Scan for the cell matching the given text and deliver its (X, Y) coordinate at center. 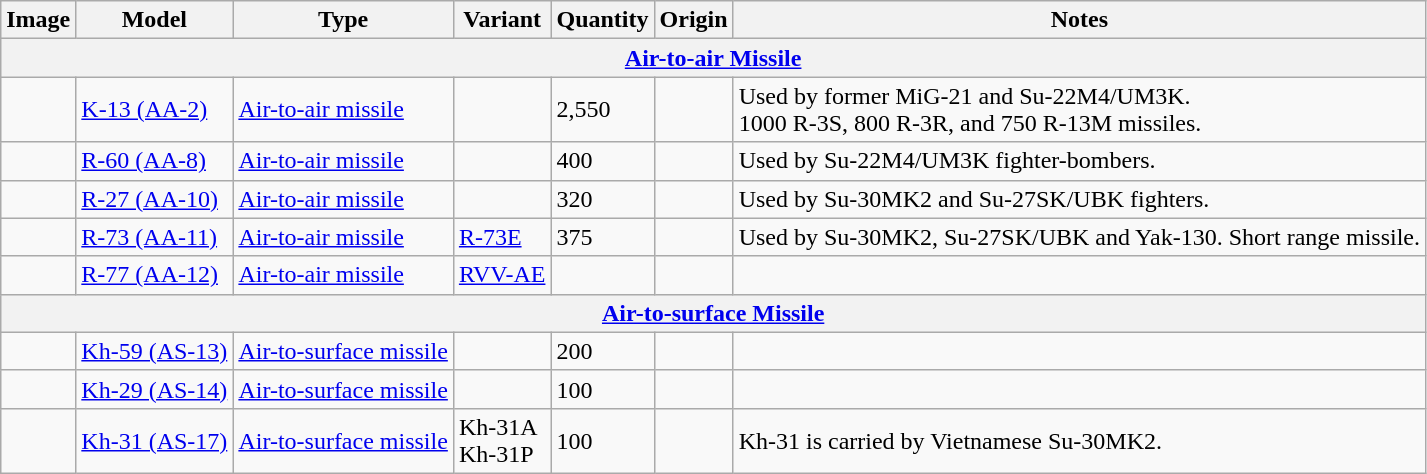
Used by former MiG-21 and Su-22M4/UM3K.1000 R-3S, 800 R-3R, and 750 R-13M missiles. (1079, 110)
Air-to-surface Missile (714, 313)
2,550 (602, 110)
R-73E (502, 237)
375 (602, 237)
400 (602, 161)
Air-to-air Missile (714, 58)
320 (602, 199)
Variant (502, 20)
Kh-31AKh-31P (502, 440)
R-77 (AA-12) (154, 275)
Used by Su-22M4/UM3K fighter-bombers. (1079, 161)
Type (344, 20)
Kh-31 (AS-17) (154, 440)
Kh-31 is carried by Vietnamese Su-30MK2. (1079, 440)
Quantity (602, 20)
R-73 (AA-11) (154, 237)
RVV-AE (502, 275)
R-60 (AA-8) (154, 161)
Used by Su-30MK2, Su-27SK/UBK and Yak-130. Short range missile. (1079, 237)
R-27 (AA-10) (154, 199)
Used by Su-30MK2 and Su-27SK/UBK fighters. (1079, 199)
Notes (1079, 20)
Model (154, 20)
200 (602, 351)
K-13 (AA-2) (154, 110)
Origin (694, 20)
Kh-29 (AS-14) (154, 389)
Kh-59 (AS-13) (154, 351)
Image (38, 20)
